Locate the cell with the specified text and output its (X, Y) center coordinate. 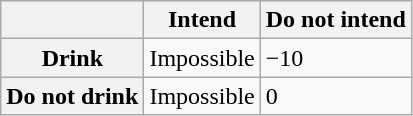
Drink (72, 58)
−10 (336, 58)
Do not intend (336, 20)
0 (336, 96)
Do not drink (72, 96)
Intend (202, 20)
